Locate the cell with the specified text and output its [X, Y] center coordinate. 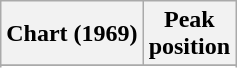
Peak position [189, 34]
Chart (1969) [72, 34]
